Detect which cell encompasses the target text, then output its (X, Y) center coordinate. 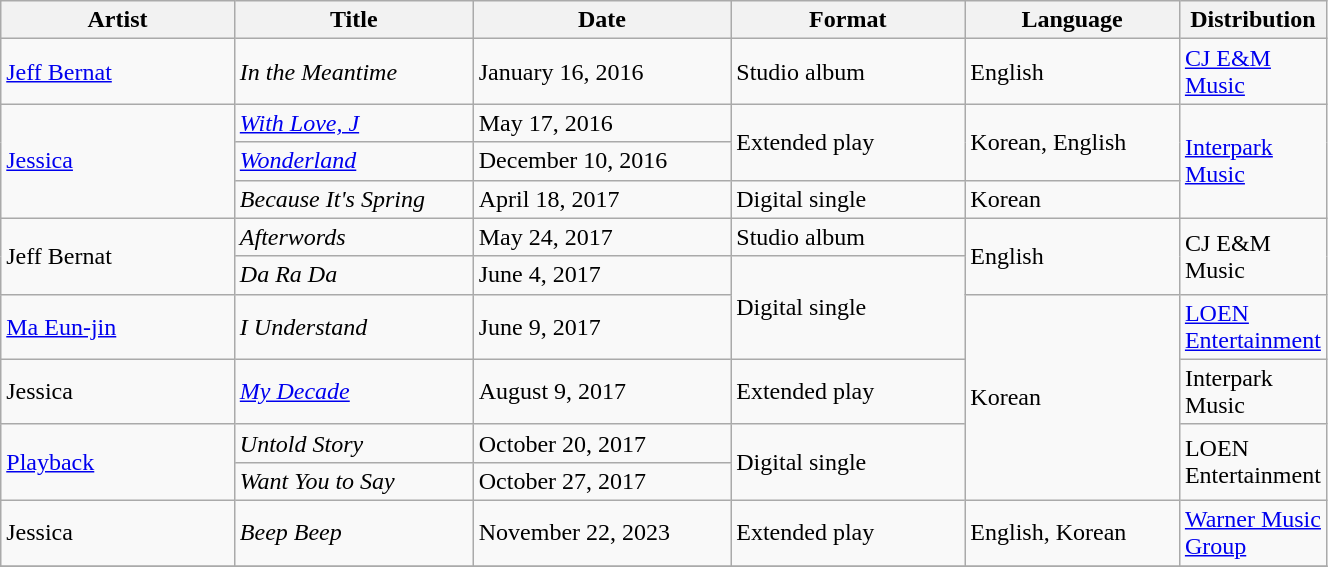
With Love, J (354, 123)
I Understand (354, 326)
Because It's Spring (354, 199)
English, Korean (1072, 532)
May 24, 2017 (602, 237)
Language (1072, 20)
Title (354, 20)
May 17, 2016 (602, 123)
Distribution (1252, 20)
January 16, 2016 (602, 72)
Artist (118, 20)
Date (602, 20)
In the Meantime (354, 72)
August 9, 2017 (602, 392)
April 18, 2017 (602, 199)
Korean, English (1072, 142)
Ma Eun-jin (118, 326)
October 27, 2017 (602, 481)
Format (848, 20)
October 20, 2017 (602, 443)
June 4, 2017 (602, 275)
Afterwords (354, 237)
Warner Music Group (1252, 532)
Untold Story (354, 443)
December 10, 2016 (602, 161)
Want You to Say (354, 481)
November 22, 2023 (602, 532)
Playback (118, 462)
My Decade (354, 392)
Beep Beep (354, 532)
Wonderland (354, 161)
June 9, 2017 (602, 326)
Da Ra Da (354, 275)
